For the text-containing cell, return its midpoint in (X, Y) coordinate format. 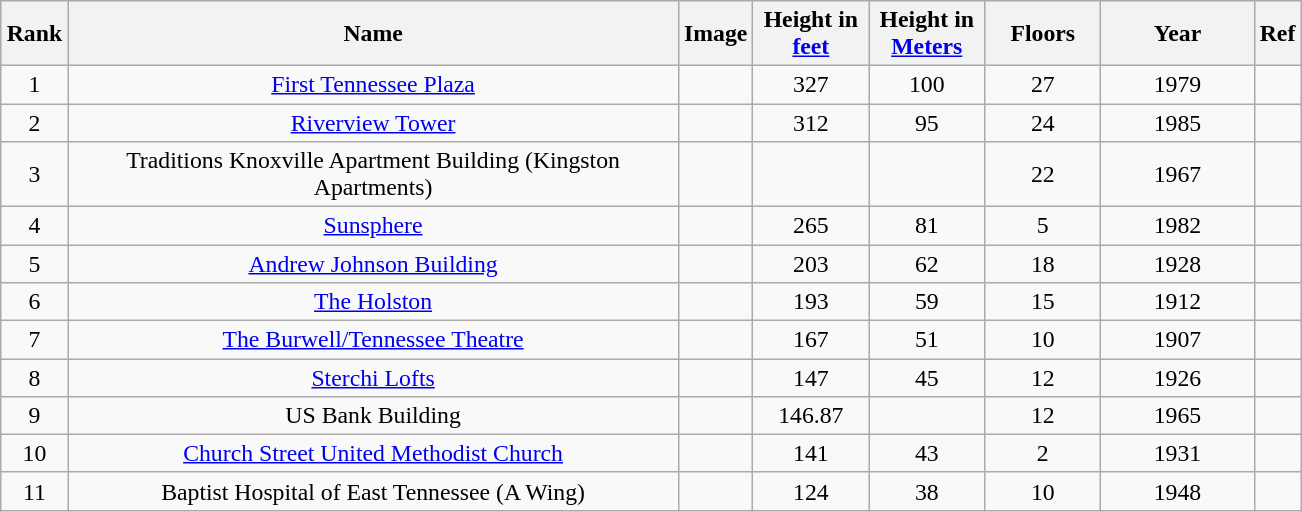
1965 (1178, 415)
203 (811, 263)
11 (34, 491)
1926 (1178, 377)
9 (34, 415)
15 (1043, 301)
24 (1043, 123)
8 (34, 377)
The Burwell/Tennessee Theatre (374, 339)
Riverview Tower (374, 123)
1982 (1178, 225)
62 (927, 263)
146.87 (811, 415)
Andrew Johnson Building (374, 263)
59 (927, 301)
312 (811, 123)
1967 (1178, 174)
1907 (1178, 339)
Ref (1278, 34)
Sunsphere (374, 225)
4 (34, 225)
Rank (34, 34)
147 (811, 377)
81 (927, 225)
1979 (1178, 85)
Sterchi Lofts (374, 377)
Traditions Knoxville Apartment Building (Kingston Apartments) (374, 174)
1 (34, 85)
38 (927, 491)
27 (1043, 85)
Height in Meters (927, 34)
100 (927, 85)
1931 (1178, 453)
3 (34, 174)
141 (811, 453)
22 (1043, 174)
The Holston (374, 301)
6 (34, 301)
Image (716, 34)
1985 (1178, 123)
45 (927, 377)
Baptist Hospital of East Tennessee (A Wing) (374, 491)
Year (1178, 34)
43 (927, 453)
265 (811, 225)
193 (811, 301)
Church Street United Methodist Church (374, 453)
Height in feet (811, 34)
First Tennessee Plaza (374, 85)
51 (927, 339)
327 (811, 85)
95 (927, 123)
167 (811, 339)
US Bank Building (374, 415)
7 (34, 339)
Floors (1043, 34)
18 (1043, 263)
1948 (1178, 491)
1912 (1178, 301)
Name (374, 34)
124 (811, 491)
1928 (1178, 263)
